Return (x, y) of the center of cell containing provided text 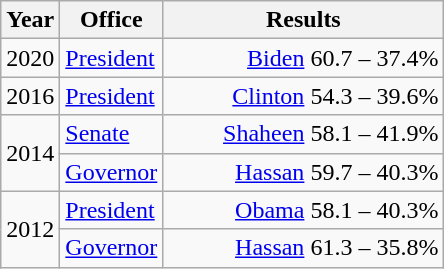
Hassan 61.3 – 35.8% (304, 248)
Year (30, 20)
Results (304, 20)
Senate (112, 134)
2020 (30, 58)
2016 (30, 96)
Hassan 59.7 – 40.3% (304, 172)
2012 (30, 229)
Shaheen 58.1 – 41.9% (304, 134)
Obama 58.1 – 40.3% (304, 210)
2014 (30, 153)
Biden 60.7 – 37.4% (304, 58)
Office (112, 20)
Clinton 54.3 – 39.6% (304, 96)
